For the text-containing cell, return its midpoint in (X, Y) coordinate format. 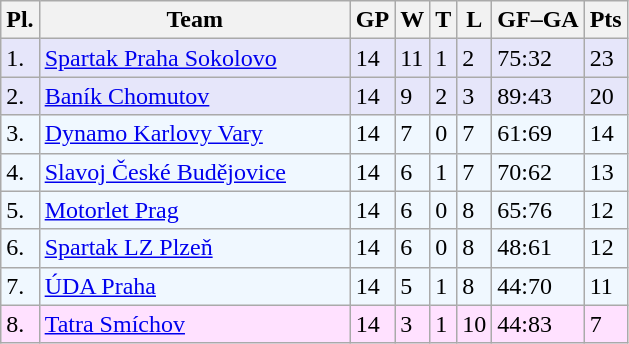
Slavoj České Budějovice (194, 172)
2. (20, 96)
Spartak LZ Plzeň (194, 248)
5 (412, 286)
Pl. (20, 20)
89:43 (538, 96)
3. (20, 134)
44:83 (538, 324)
8. (20, 324)
48:61 (538, 248)
9 (412, 96)
T (444, 20)
W (412, 20)
ÚDA Praha (194, 286)
GP (372, 20)
Team (194, 20)
6. (20, 248)
Baník Chomutov (194, 96)
23 (606, 58)
Pts (606, 20)
75:32 (538, 58)
5. (20, 210)
70:62 (538, 172)
Dynamo Karlovy Vary (194, 134)
Motorlet Prag (194, 210)
20 (606, 96)
Tatra Smíchov (194, 324)
1. (20, 58)
GF–GA (538, 20)
Spartak Praha Sokolovo (194, 58)
L (474, 20)
7. (20, 286)
10 (474, 324)
4. (20, 172)
44:70 (538, 286)
65:76 (538, 210)
13 (606, 172)
61:69 (538, 134)
